Find where the given text appears and provide that cell's center as (x, y) coordinate. 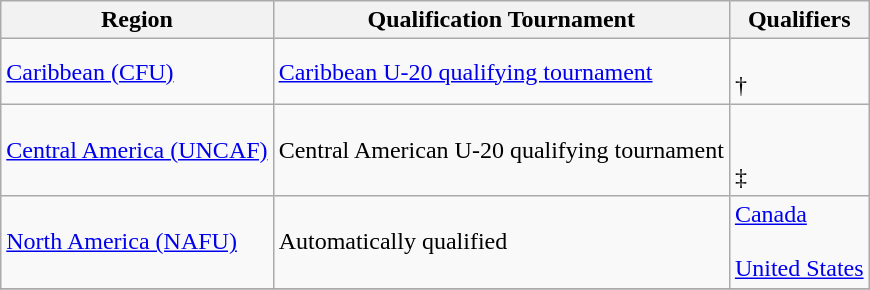
Canada United States (799, 242)
† (799, 72)
Region (137, 20)
‡ (799, 150)
North America (NAFU) (137, 242)
Automatically qualified (501, 242)
Central America (UNCAF) (137, 150)
Qualifiers (799, 20)
Qualification Tournament (501, 20)
Caribbean (CFU) (137, 72)
Caribbean U-20 qualifying tournament (501, 72)
Central American U-20 qualifying tournament (501, 150)
